Pinpoint the cell where the given text exists, returning its (x, y) midpoint coordinate. 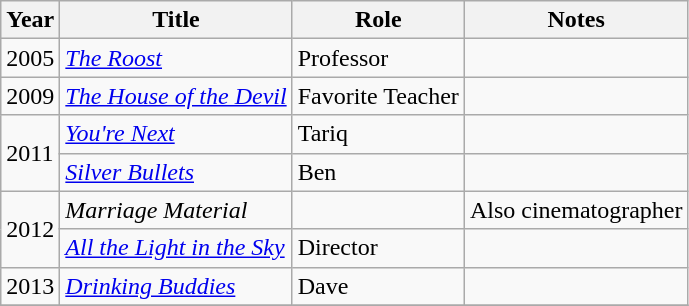
The House of the Devil (176, 96)
Role (378, 20)
Drinking Buddies (176, 286)
Director (378, 248)
Marriage Material (176, 210)
You're Next (176, 134)
Title (176, 20)
Tariq (378, 134)
Also cinematographer (576, 210)
2013 (30, 286)
2009 (30, 96)
Professor (378, 58)
Favorite Teacher (378, 96)
All the Light in the Sky (176, 248)
2012 (30, 229)
2011 (30, 153)
Silver Bullets (176, 172)
Notes (576, 20)
Year (30, 20)
2005 (30, 58)
Ben (378, 172)
The Roost (176, 58)
Dave (378, 286)
